Identify which cell holds the provided text, then report its (X, Y) central coordinate. 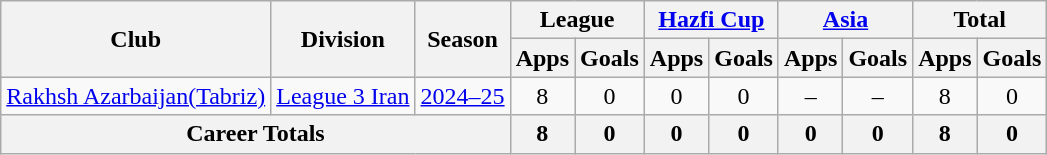
Total (980, 20)
Club (136, 39)
Hazfi Cup (711, 20)
Division (343, 39)
Rakhsh Azarbaijan(Tabriz) (136, 96)
Career Totals (256, 134)
Season (462, 39)
League 3 Iran (343, 96)
Asia (845, 20)
League (577, 20)
2024–25 (462, 96)
